Output the (x, y) coordinate of the center of the cell containing the given text.  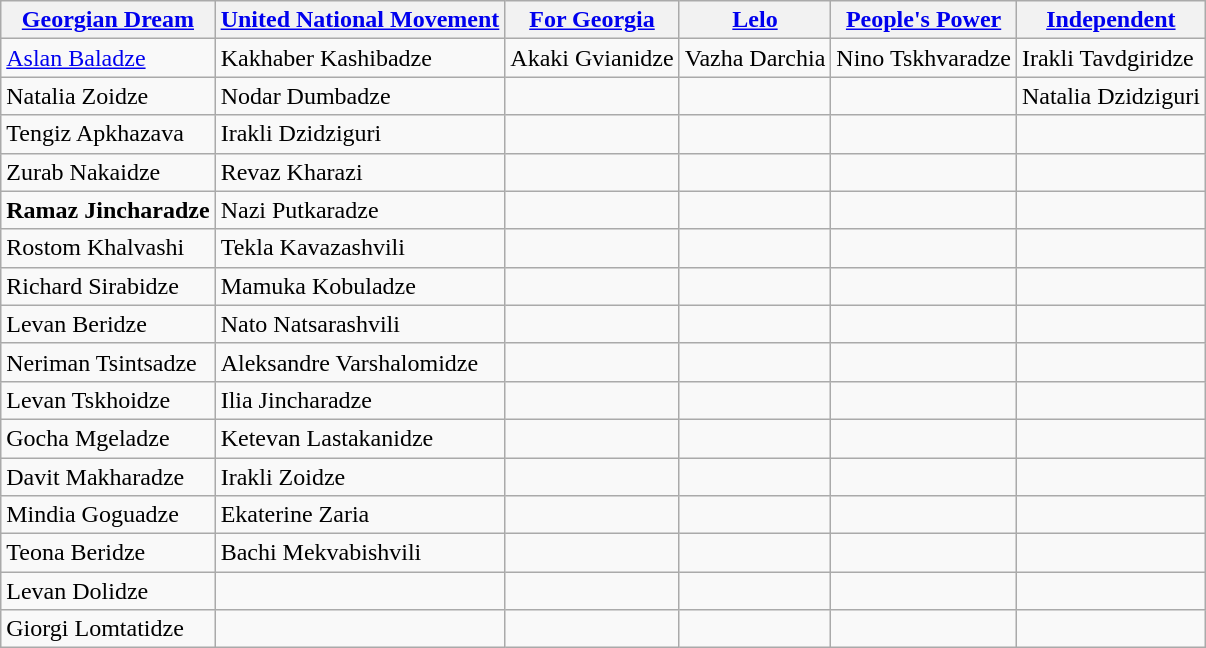
Teona Beridze (108, 553)
Ekaterine Zaria (360, 515)
Levan Beridze (108, 324)
Mindia Goguadze (108, 515)
Bachi Mekvabishvili (360, 553)
Natalia Dzidziguri (1110, 96)
Tekla Kavazashvili (360, 248)
Georgian Dream (108, 20)
Nodar Dumbadze (360, 96)
Independent (1110, 20)
Davit Makharadze (108, 477)
Lelo (755, 20)
Giorgi Lomtatidze (108, 629)
Zurab Nakaidze (108, 172)
Mamuka Kobuladze (360, 286)
Levan Tskhoidze (108, 400)
For Georgia (592, 20)
Nino Tskhvaradze (924, 58)
Revaz Kharazi (360, 172)
Irakli Tavdgiridze (1110, 58)
Richard Sirabidze (108, 286)
Nato Natsarashvili (360, 324)
Nazi Putkaradze (360, 210)
Ketevan Lastakanidze (360, 438)
Irakli Zoidze (360, 477)
Vazha Darchia (755, 58)
Ilia Jincharadze (360, 400)
Natalia Zoidze (108, 96)
Aleksandre Varshalomidze (360, 362)
People's Power (924, 20)
Levan Dolidze (108, 591)
Aslan Baladze (108, 58)
Akaki Gvianidze (592, 58)
Tengiz Apkhazava (108, 134)
Rostom Khalvashi (108, 248)
Ramaz Jincharadze (108, 210)
Irakli Dzidziguri (360, 134)
United National Movement (360, 20)
Gocha Mgeladze (108, 438)
Neriman Tsintsadze (108, 362)
Kakhaber Kashibadze (360, 58)
